For the text-containing cell, return its midpoint in [x, y] coordinate format. 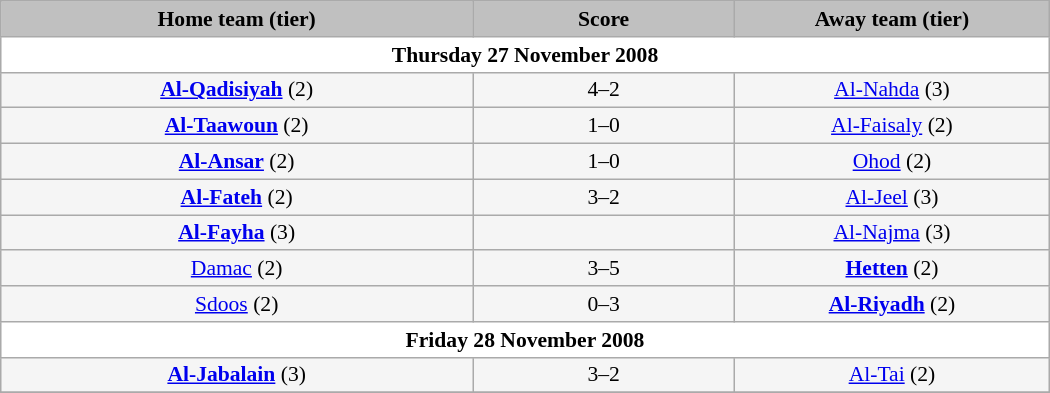
Al-Jabalain (3) [237, 375]
Home team (tier) [237, 19]
Al-Jeel (3) [892, 197]
Thursday 27 November 2008 [525, 55]
Sdoos (2) [237, 304]
Al-Najma (3) [892, 233]
Damac (2) [237, 269]
Friday 28 November 2008 [525, 340]
Score [604, 19]
Hetten (2) [892, 269]
Al-Tai (2) [892, 375]
Al-Faisaly (2) [892, 126]
Away team (tier) [892, 19]
Al-Fayha (3) [237, 233]
Al-Taawoun (2) [237, 126]
Al-Fateh (2) [237, 197]
Ohod (2) [892, 162]
3–5 [604, 269]
Al-Riyadh (2) [892, 304]
Al-Nahda (3) [892, 90]
4–2 [604, 90]
Al-Ansar (2) [237, 162]
0–3 [604, 304]
Al-Qadisiyah (2) [237, 90]
